Return [X, Y] of the center of cell containing provided text 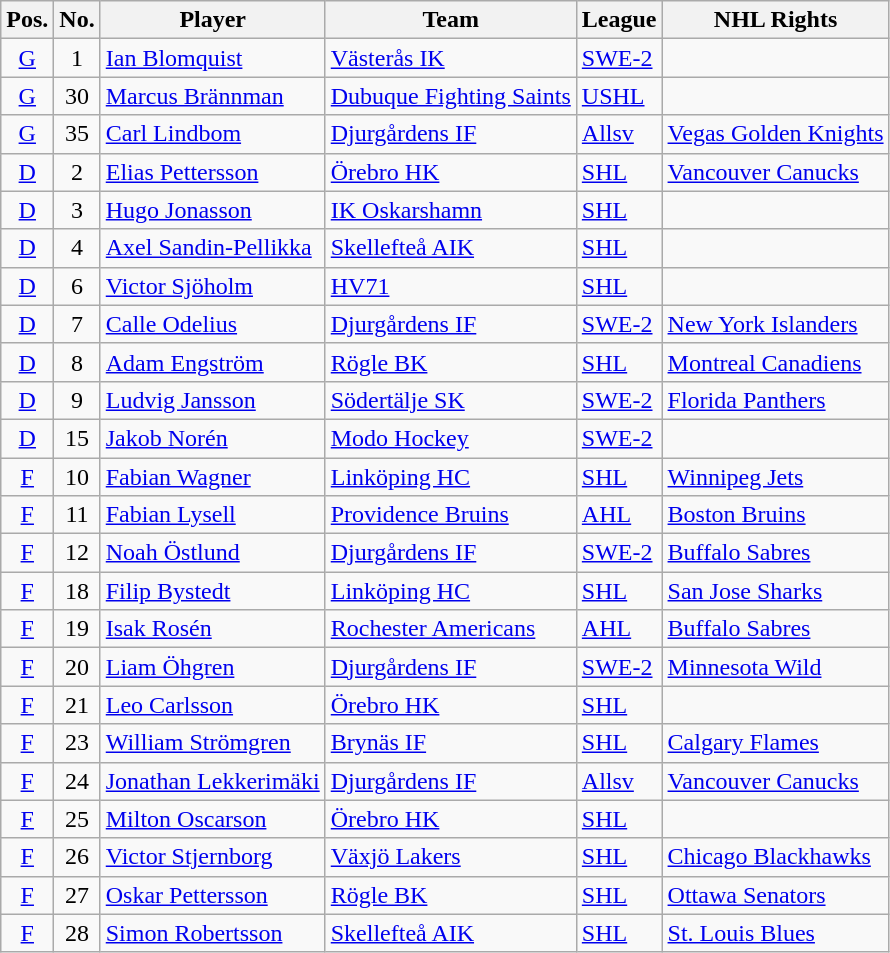
Fabian Lysell [212, 515]
Växjö Lakers [450, 857]
Calgary Flames [776, 743]
Ludvig Jansson [212, 400]
Milton Oscarson [212, 819]
11 [77, 515]
No. [77, 20]
Oskar Pettersson [212, 895]
Boston Bruins [776, 515]
Winnipeg Jets [776, 477]
1 [77, 58]
Victor Sjöholm [212, 286]
IK Oskarshamn [450, 210]
Ian Blomquist [212, 58]
28 [77, 933]
Dubuque Fighting Saints [450, 96]
Adam Engström [212, 362]
Pos. [28, 20]
10 [77, 477]
Jonathan Lekkerimäki [212, 781]
35 [77, 134]
Vegas Golden Knights [776, 134]
2 [77, 172]
Modo Hockey [450, 438]
San Jose Sharks [776, 591]
Marcus Brännman [212, 96]
Leo Carlsson [212, 705]
Jakob Norén [212, 438]
St. Louis Blues [776, 933]
25 [77, 819]
NHL Rights [776, 20]
Victor Stjernborg [212, 857]
Montreal Canadiens [776, 362]
League [619, 20]
15 [77, 438]
9 [77, 400]
30 [77, 96]
7 [77, 324]
Axel Sandin-Pellikka [212, 248]
Brynäs IF [450, 743]
Carl Lindbom [212, 134]
20 [77, 667]
Team [450, 20]
26 [77, 857]
Isak Rosén [212, 629]
Fabian Wagner [212, 477]
Simon Robertsson [212, 933]
6 [77, 286]
Chicago Blackhawks [776, 857]
Södertälje SK [450, 400]
3 [77, 210]
18 [77, 591]
Providence Bruins [450, 515]
Rochester Americans [450, 629]
12 [77, 553]
Florida Panthers [776, 400]
4 [77, 248]
William Strömgren [212, 743]
USHL [619, 96]
21 [77, 705]
Ottawa Senators [776, 895]
8 [77, 362]
Hugo Jonasson [212, 210]
24 [77, 781]
Elias Pettersson [212, 172]
27 [77, 895]
New York Islanders [776, 324]
23 [77, 743]
19 [77, 629]
HV71 [450, 286]
Minnesota Wild [776, 667]
Västerås IK [450, 58]
Filip Bystedt [212, 591]
Liam Öhgren [212, 667]
Player [212, 20]
Calle Odelius [212, 324]
Noah Östlund [212, 553]
